For the text-containing cell, return its midpoint in (x, y) coordinate format. 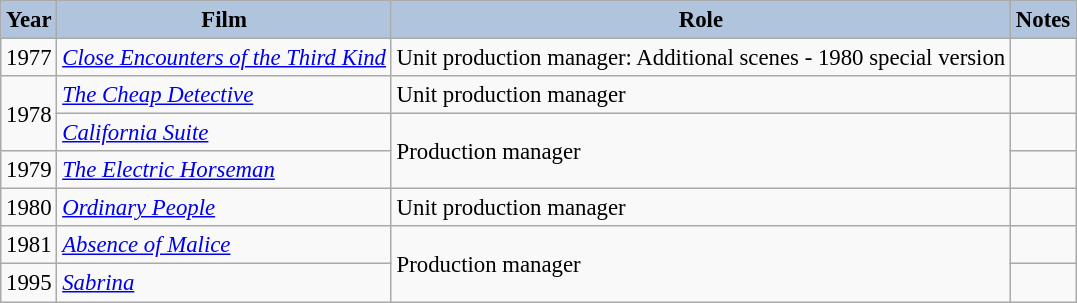
The Cheap Detective (224, 95)
1979 (29, 170)
1980 (29, 208)
Sabrina (224, 283)
Film (224, 20)
1977 (29, 58)
California Suite (224, 133)
Notes (1044, 20)
Close Encounters of the Third Kind (224, 58)
Unit production manager: Additional scenes - 1980 special version (700, 58)
Ordinary People (224, 208)
1981 (29, 245)
Year (29, 20)
1995 (29, 283)
Absence of Malice (224, 245)
The Electric Horseman (224, 170)
1978 (29, 114)
Role (700, 20)
